Scan for the cell matching the given text and deliver its (x, y) coordinate at center. 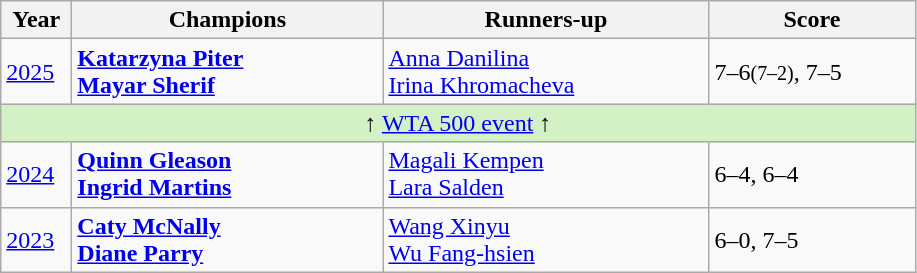
Year (36, 20)
6–4, 6–4 (812, 174)
Score (812, 20)
Katarzyna Piter Mayar Sherif (228, 72)
Wang Xinyu Wu Fang-hsien (546, 240)
Magali Kempen Lara Salden (546, 174)
Champions (228, 20)
↑ WTA 500 event ↑ (458, 123)
2023 (36, 240)
2024 (36, 174)
Quinn Gleason Ingrid Martins (228, 174)
Runners-up (546, 20)
6–0, 7–5 (812, 240)
Caty McNally Diane Parry (228, 240)
2025 (36, 72)
Anna Danilina Irina Khromacheva (546, 72)
7–6(7–2), 7–5 (812, 72)
